Identify which cell holds the provided text, then report its (X, Y) central coordinate. 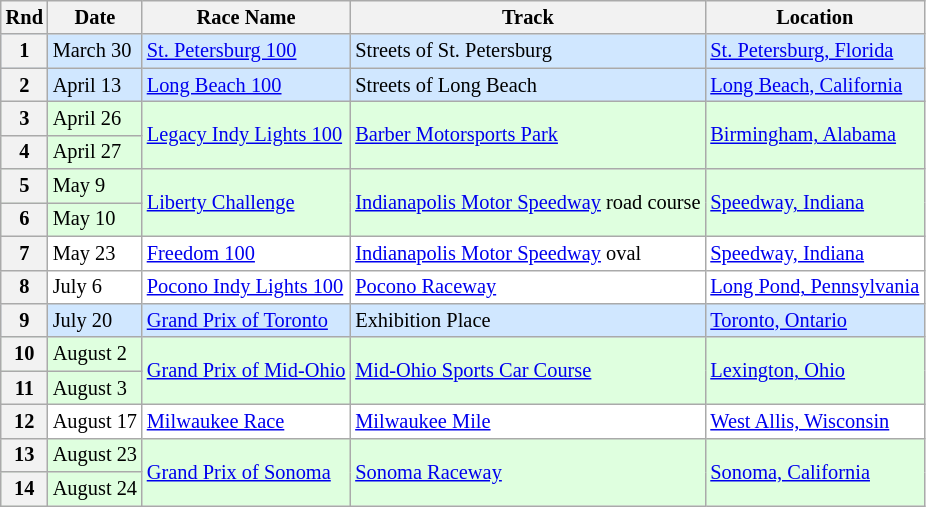
July 6 (95, 287)
August 17 (95, 421)
Barber Motorsports Park (528, 134)
8 (24, 287)
April 27 (95, 152)
Birmingham, Alabama (814, 134)
May 23 (95, 253)
Track (528, 17)
April 26 (95, 118)
6 (24, 219)
Grand Prix of Sonoma (246, 472)
July 20 (95, 320)
Location (814, 17)
10 (24, 354)
March 30 (95, 51)
Mid-Ohio Sports Car Course (528, 370)
7 (24, 253)
11 (24, 388)
Grand Prix of Toronto (246, 320)
Milwaukee Mile (528, 421)
2 (24, 85)
3 (24, 118)
Sonoma, California (814, 472)
4 (24, 152)
May 10 (95, 219)
Lexington, Ohio (814, 370)
August 3 (95, 388)
5 (24, 186)
August 2 (95, 354)
West Allis, Wisconsin (814, 421)
Liberty Challenge (246, 202)
13 (24, 455)
Toronto, Ontario (814, 320)
Long Beach 100 (246, 85)
Indianapolis Motor Speedway oval (528, 253)
1 (24, 51)
14 (24, 489)
August 24 (95, 489)
Rnd (24, 17)
Long Pond, Pennsylvania (814, 287)
Streets of Long Beach (528, 85)
April 13 (95, 85)
St. Petersburg 100 (246, 51)
Indianapolis Motor Speedway road course (528, 202)
9 (24, 320)
12 (24, 421)
Streets of St. Petersburg (528, 51)
August 23 (95, 455)
Pocono Indy Lights 100 (246, 287)
May 9 (95, 186)
Milwaukee Race (246, 421)
Legacy Indy Lights 100 (246, 134)
Sonoma Raceway (528, 472)
Grand Prix of Mid-Ohio (246, 370)
Race Name (246, 17)
Freedom 100 (246, 253)
Date (95, 17)
St. Petersburg, Florida (814, 51)
Pocono Raceway (528, 287)
Exhibition Place (528, 320)
Long Beach, California (814, 85)
